Return the [x, y] coordinate for the center point of the cell that contains the specified text.  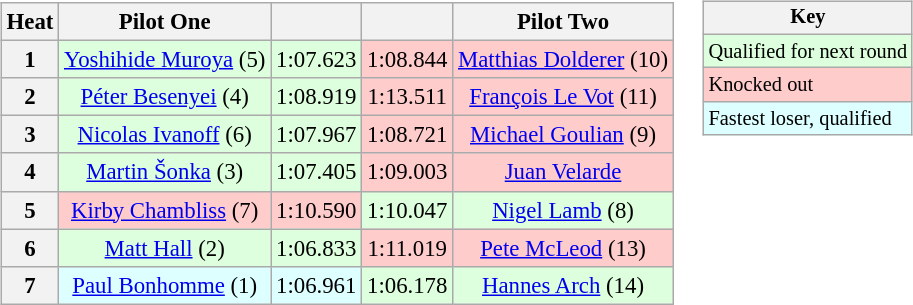
1:13.511 [408, 97]
3 [30, 135]
1:10.047 [408, 210]
1:10.590 [316, 210]
1:07.405 [316, 172]
1:08.844 [408, 60]
François Le Vot (11) [564, 97]
1:06.961 [316, 285]
Nicolas Ivanoff (6) [165, 135]
6 [30, 248]
Matthias Dolderer (10) [564, 60]
2 [30, 97]
7 [30, 285]
Hannes Arch (14) [564, 285]
1:08.919 [316, 97]
5 [30, 210]
1:06.178 [408, 285]
1:08.721 [408, 135]
Heat [30, 22]
Knocked out [808, 85]
Fastest loser, qualified [808, 119]
Martin Šonka (3) [165, 172]
Pete McLeod (13) [564, 248]
1:06.833 [316, 248]
Pilot One [165, 22]
Yoshihide Muroya (5) [165, 60]
1:07.967 [316, 135]
Pilot Two [564, 22]
Matt Hall (2) [165, 248]
Key [808, 18]
Kirby Chambliss (7) [165, 210]
4 [30, 172]
1 [30, 60]
Qualified for next round [808, 51]
1:09.003 [408, 172]
1:11.019 [408, 248]
Nigel Lamb (8) [564, 210]
Péter Besenyei (4) [165, 97]
1:07.623 [316, 60]
Paul Bonhomme (1) [165, 285]
Michael Goulian (9) [564, 135]
Juan Velarde [564, 172]
